Find where the given text appears and provide that cell's center as [x, y] coordinate. 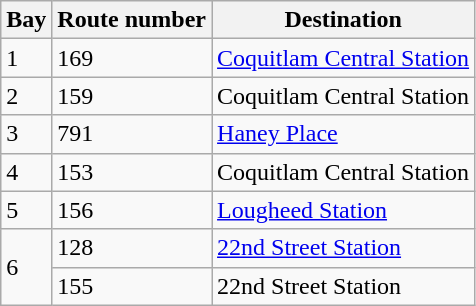
1 [26, 58]
156 [132, 210]
159 [132, 96]
791 [132, 134]
2 [26, 96]
4 [26, 172]
Route number [132, 20]
3 [26, 134]
Destination [344, 20]
128 [132, 248]
6 [26, 267]
Bay [26, 20]
169 [132, 58]
Lougheed Station [344, 210]
5 [26, 210]
153 [132, 172]
155 [132, 286]
Haney Place [344, 134]
